Return the [X, Y] coordinate for the center point of the cell that contains the specified text.  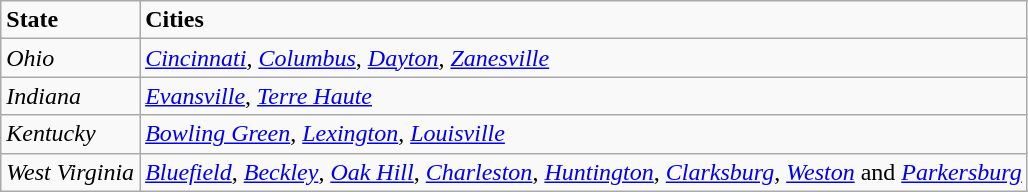
Bluefield, Beckley, Oak Hill, Charleston, Huntington, Clarksburg, Weston and Parkersburg [584, 172]
Cities [584, 20]
Indiana [70, 96]
Cincinnati, Columbus, Dayton, Zanesville [584, 58]
Evansville, Terre Haute [584, 96]
West Virginia [70, 172]
Ohio [70, 58]
Bowling Green, Lexington, Louisville [584, 134]
Kentucky [70, 134]
State [70, 20]
